Identify which cell holds the provided text, then report its [x, y] central coordinate. 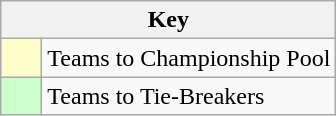
Key [168, 20]
Teams to Championship Pool [189, 58]
Teams to Tie-Breakers [189, 96]
